Return (X, Y) of the center of cell containing provided text 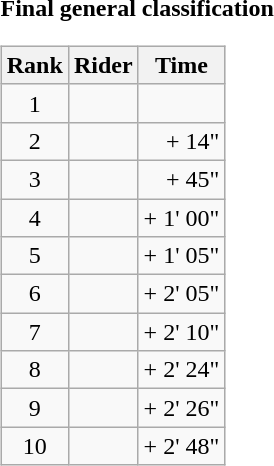
+ 2' 48" (182, 446)
Rank (34, 65)
+ 14" (182, 141)
+ 45" (182, 179)
+ 2' 26" (182, 408)
Time (182, 65)
+ 2' 24" (182, 370)
5 (34, 256)
+ 1' 05" (182, 256)
7 (34, 332)
+ 1' 00" (182, 217)
2 (34, 141)
3 (34, 179)
6 (34, 294)
1 (34, 103)
Rider (103, 65)
4 (34, 217)
+ 2' 05" (182, 294)
9 (34, 408)
+ 2' 10" (182, 332)
10 (34, 446)
8 (34, 370)
